Search for the cell housing the specified text and yield its (x, y) center coordinate. 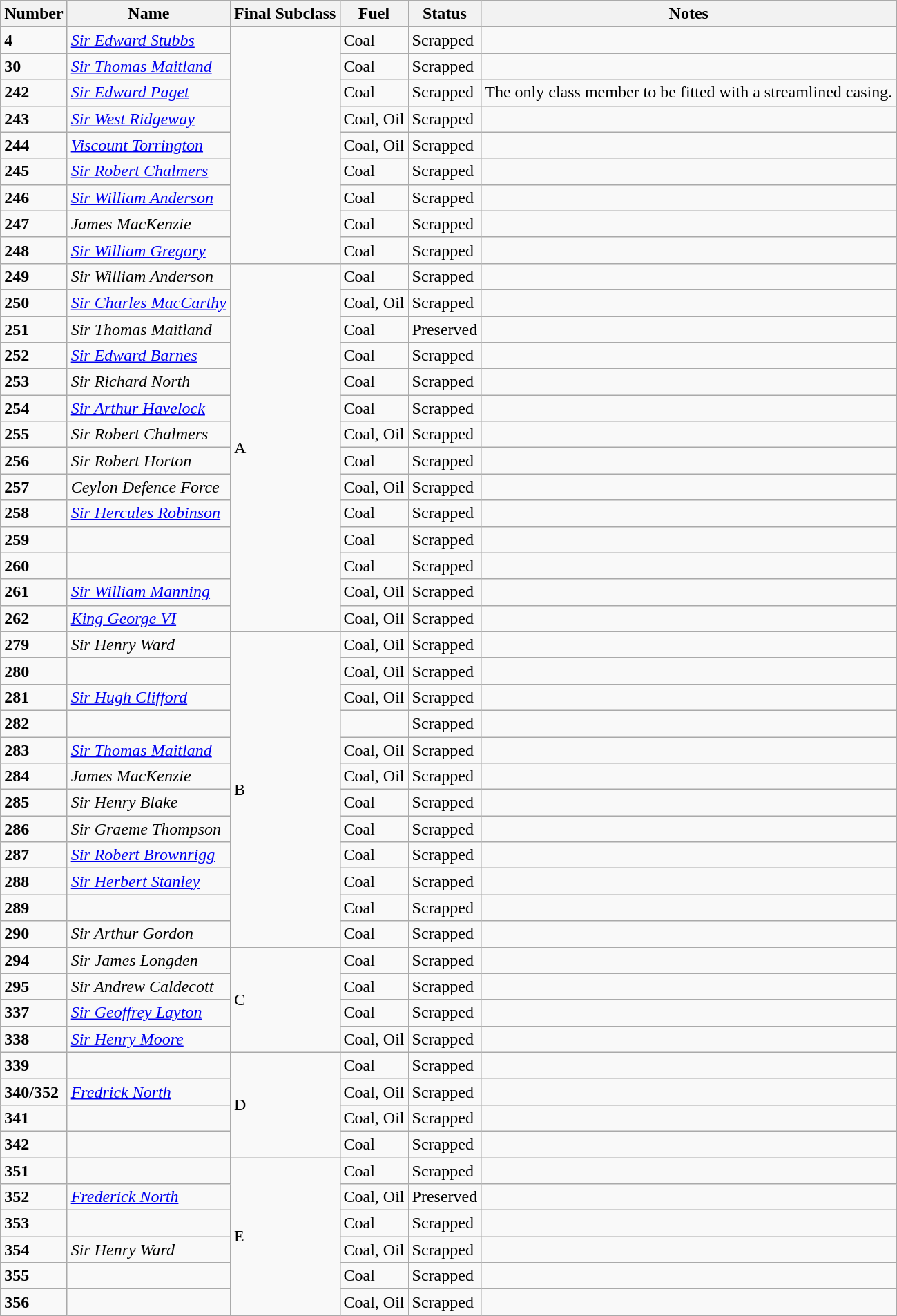
355 (34, 1276)
245 (34, 171)
Sir Andrew Caldecott (148, 986)
Sir West Ridgeway (148, 119)
Number (34, 14)
D (285, 1105)
339 (34, 1065)
Sir Hugh Clifford (148, 697)
250 (34, 303)
295 (34, 986)
Frederick North (148, 1197)
Sir Hercules Robinson (148, 513)
249 (34, 276)
341 (34, 1118)
281 (34, 697)
259 (34, 540)
342 (34, 1144)
256 (34, 461)
Status (445, 14)
338 (34, 1039)
283 (34, 750)
Sir James Longden (148, 960)
260 (34, 566)
Sir William Gregory (148, 250)
280 (34, 671)
254 (34, 408)
287 (34, 855)
4 (34, 40)
Name (148, 14)
Fredrick North (148, 1091)
251 (34, 330)
Sir Charles MacCarthy (148, 303)
Sir Geoffrey Layton (148, 1013)
284 (34, 776)
248 (34, 250)
Sir Henry Blake (148, 803)
247 (34, 224)
Sir Robert Brownrigg (148, 855)
253 (34, 382)
246 (34, 198)
352 (34, 1197)
294 (34, 960)
289 (34, 908)
340/352 (34, 1091)
354 (34, 1250)
257 (34, 487)
353 (34, 1223)
Fuel (374, 14)
337 (34, 1013)
Sir William Manning (148, 592)
Final Subclass (285, 14)
Sir Robert Horton (148, 461)
351 (34, 1171)
261 (34, 592)
242 (34, 93)
Sir Graeme Thompson (148, 829)
286 (34, 829)
Sir Edward Barnes (148, 356)
258 (34, 513)
Viscount Torrington (148, 145)
Sir Arthur Gordon (148, 934)
Sir Arthur Havelock (148, 408)
The only class member to be fitted with a streamlined casing. (689, 93)
Sir Herbert Stanley (148, 881)
288 (34, 881)
E (285, 1237)
243 (34, 119)
262 (34, 618)
255 (34, 435)
Sir Henry Moore (148, 1039)
356 (34, 1302)
252 (34, 356)
279 (34, 645)
30 (34, 66)
244 (34, 145)
Sir Edward Paget (148, 93)
285 (34, 803)
Sir Richard North (148, 382)
A (285, 448)
King George VI (148, 618)
Ceylon Defence Force (148, 487)
Notes (689, 14)
B (285, 789)
C (285, 1000)
Sir Edward Stubbs (148, 40)
290 (34, 934)
282 (34, 723)
